Pinpoint the cell where the given text exists, returning its [x, y] midpoint coordinate. 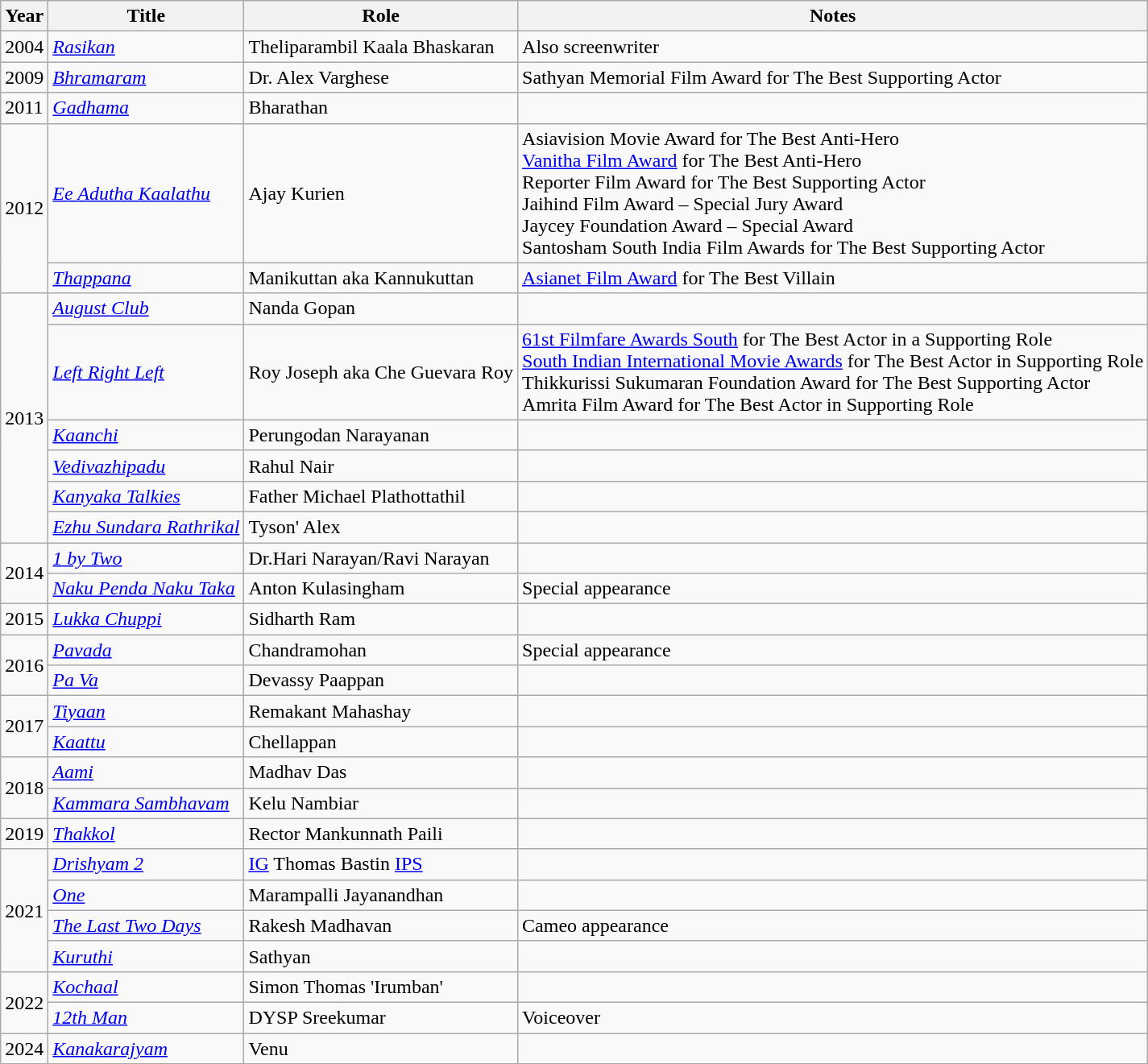
Pavada [147, 650]
Kanyaka Talkies [147, 496]
Bhramaram [147, 77]
Aami [147, 772]
2012 [24, 208]
Rasikan [147, 47]
Kammara Sambhavam [147, 803]
Sathyan [381, 956]
Madhav Das [381, 772]
Thappana [147, 278]
One [147, 895]
Kaanchi [147, 435]
Rector Mankunnath Paili [381, 834]
Asianet Film Award for The Best Villain [833, 278]
2015 [24, 619]
Sathyan Memorial Film Award for The Best Supporting Actor [833, 77]
Role [381, 16]
Anton Kulasingham [381, 589]
Nanda Gopan [381, 308]
2009 [24, 77]
Ee Adutha Kaalathu [147, 193]
DYSP Sreekumar [381, 1017]
2017 [24, 727]
Gadhama [147, 108]
2004 [24, 47]
Kochaal [147, 987]
2011 [24, 108]
Tyson' Alex [381, 527]
Marampalli Jayanandhan [381, 895]
2019 [24, 834]
Simon Thomas 'Irumban' [381, 987]
2022 [24, 1002]
2021 [24, 910]
August Club [147, 308]
Kaattu [147, 742]
Notes [833, 16]
The Last Two Days [147, 925]
Sidharth Ram [381, 619]
Dr. Alex Varghese [381, 77]
Kanakarajyam [147, 1048]
Vedivazhipadu [147, 466]
Kelu Nambiar [381, 803]
2014 [24, 573]
12th Man [147, 1017]
Tiyaan [147, 711]
Chellappan [381, 742]
Rahul Nair [381, 466]
Rakesh Madhavan [381, 925]
Venu [381, 1048]
Theliparambil Kaala Bhaskaran [381, 47]
Remakant Mahashay [381, 711]
Also screenwriter [833, 47]
Naku Penda Naku Taka [147, 589]
Ezhu Sundara Rathrikal [147, 527]
Pa Va [147, 681]
Father Michael Plathottathil [381, 496]
Manikuttan aka Kannukuttan [381, 278]
Devassy Paappan [381, 681]
1 by Two [147, 558]
Year [24, 16]
2013 [24, 417]
2018 [24, 788]
Lukka Chuppi [147, 619]
Kuruthi [147, 956]
Drishyam 2 [147, 864]
Roy Joseph aka Che Guevara Roy [381, 372]
Ajay Kurien [381, 193]
Cameo appearance [833, 925]
Dr.Hari Narayan/Ravi Narayan [381, 558]
2024 [24, 1048]
Thakkol [147, 834]
Chandramohan [381, 650]
Perungodan Narayanan [381, 435]
2016 [24, 665]
Voiceover [833, 1017]
IG Thomas Bastin IPS [381, 864]
Left Right Left [147, 372]
Bharathan [381, 108]
Title [147, 16]
